Capture the cell that displays the provided text and extract its [x, y] central coordinate. 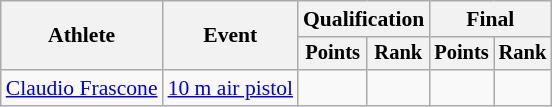
Claudio Frascone [82, 88]
Final [490, 19]
Athlete [82, 36]
Qualification [364, 19]
10 m air pistol [230, 88]
Event [230, 36]
